Search for the cell housing the specified text and yield its (x, y) center coordinate. 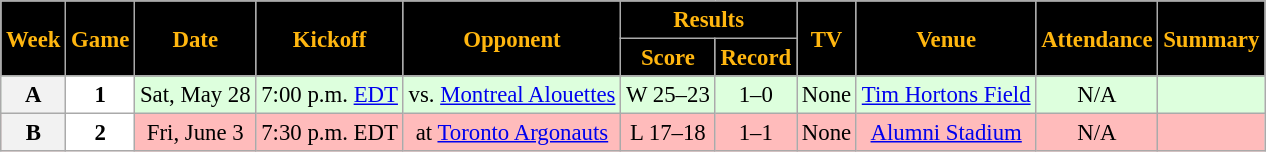
vs. Montreal Alouettes (512, 95)
2 (100, 133)
7:00 p.m. EDT (330, 95)
1–0 (756, 95)
7:30 p.m. EDT (330, 133)
Kickoff (330, 38)
Results (709, 20)
B (34, 133)
A (34, 95)
Summary (1212, 38)
Score (668, 58)
Alumni Stadium (946, 133)
W 25–23 (668, 95)
Week (34, 38)
TV (827, 38)
Fri, June 3 (196, 133)
1 (100, 95)
Opponent (512, 38)
1–1 (756, 133)
at Toronto Argonauts (512, 133)
Date (196, 38)
Record (756, 58)
L 17–18 (668, 133)
Venue (946, 38)
Attendance (1097, 38)
Tim Hortons Field (946, 95)
Sat, May 28 (196, 95)
Game (100, 38)
